For the text-containing cell, return its midpoint in [X, Y] coordinate format. 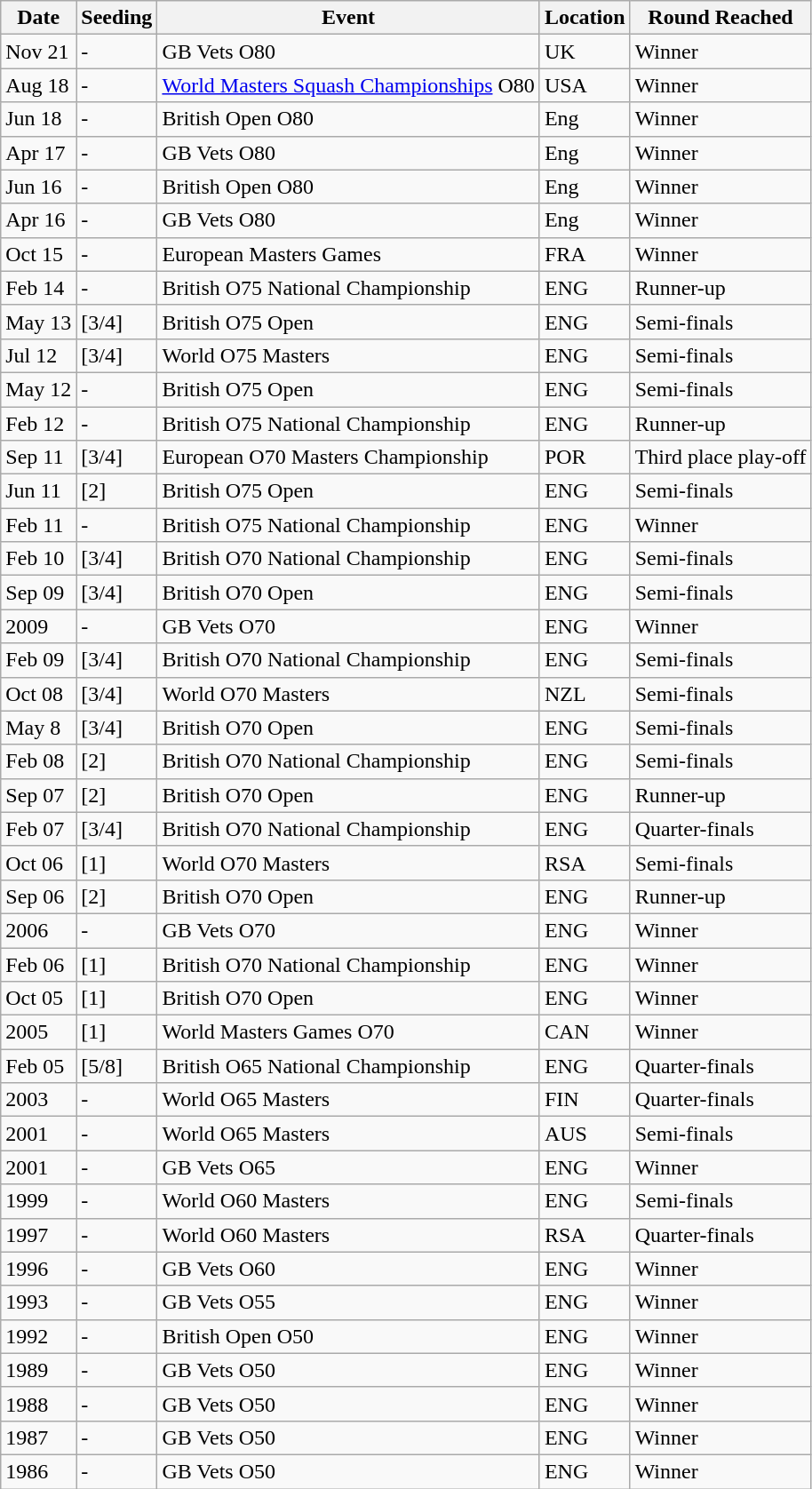
Sep 07 [39, 795]
British Open O50 [348, 1336]
Round Reached [720, 18]
Feb 10 [39, 559]
Date [39, 18]
NZL [585, 694]
2009 [39, 626]
Jun 11 [39, 491]
FIN [585, 1100]
May 13 [39, 322]
Feb 09 [39, 660]
British O65 National Championship [348, 1066]
Jul 12 [39, 355]
Feb 12 [39, 424]
POR [585, 458]
Oct 08 [39, 694]
1993 [39, 1302]
Feb 08 [39, 761]
Jun 18 [39, 119]
GB Vets O55 [348, 1302]
Nov 21 [39, 52]
May 12 [39, 389]
Seeding [117, 18]
Jun 16 [39, 187]
AUS [585, 1134]
UK [585, 52]
European O70 Masters Championship [348, 458]
GB Vets O60 [348, 1269]
World Masters Games O70 [348, 1032]
Apr 16 [39, 220]
1988 [39, 1404]
Feb 14 [39, 288]
Third place play-off [720, 458]
1999 [39, 1201]
GB Vets O65 [348, 1167]
Location [585, 18]
Oct 06 [39, 863]
2005 [39, 1032]
Feb 11 [39, 525]
Sep 11 [39, 458]
Apr 17 [39, 153]
Oct 15 [39, 254]
Feb 06 [39, 964]
European Masters Games [348, 254]
Sep 09 [39, 593]
Feb 05 [39, 1066]
1987 [39, 1437]
World O75 Masters [348, 355]
Event [348, 18]
Oct 05 [39, 999]
CAN [585, 1032]
2006 [39, 930]
Sep 06 [39, 896]
1989 [39, 1370]
[5/8] [117, 1066]
2003 [39, 1100]
World Masters Squash Championships O80 [348, 85]
FRA [585, 254]
1986 [39, 1471]
1992 [39, 1336]
May 8 [39, 728]
1997 [39, 1235]
Aug 18 [39, 85]
1996 [39, 1269]
Feb 07 [39, 829]
USA [585, 85]
